Find where the given text appears and provide that cell's center as [x, y] coordinate. 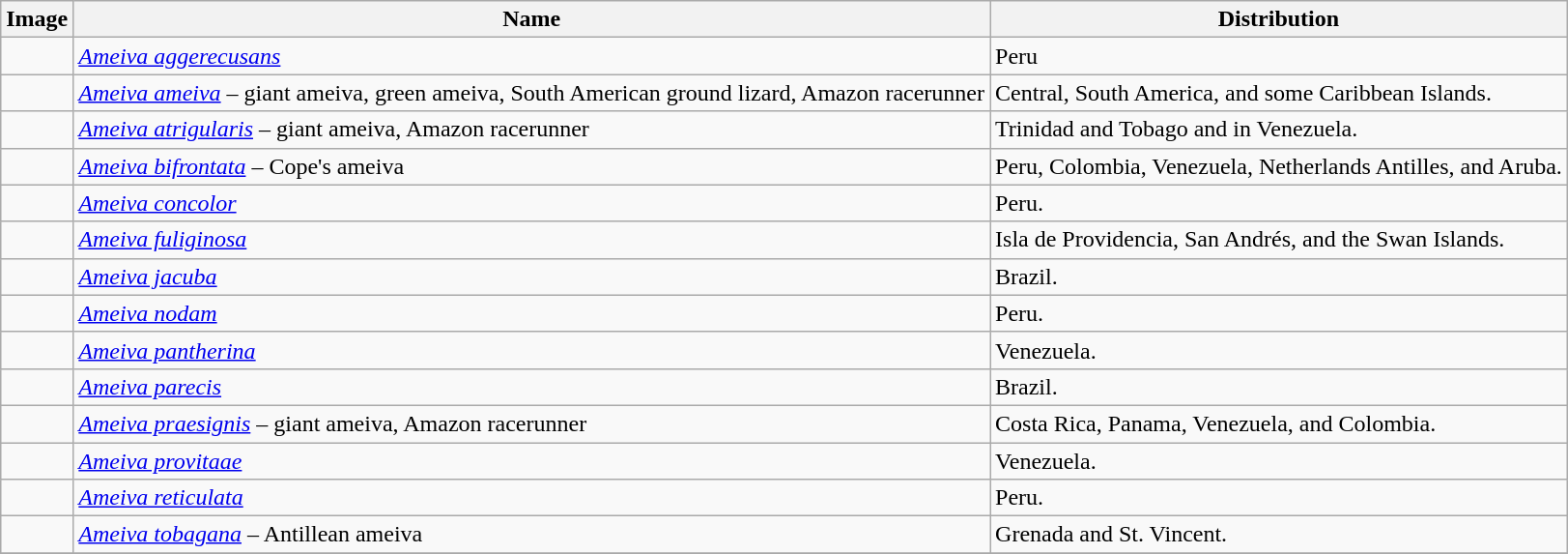
Ameiva aggerecusans [531, 56]
Peru [1279, 56]
Ameiva atrigularis – giant ameiva, Amazon racerunner [531, 130]
Ameiva provitaae [531, 461]
Ameiva reticulata [531, 498]
Ameiva tobagana – Antillean ameiva [531, 535]
Trinidad and Tobago and in Venezuela. [1279, 130]
Ameiva parecis [531, 387]
Isla de Providencia, San Andrés, and the Swan Islands. [1279, 240]
Ameiva concolor [531, 203]
Name [531, 19]
Ameiva ameiva – giant ameiva, green ameiva, South American ground lizard, Amazon racerunner [531, 93]
Grenada and St. Vincent. [1279, 535]
Ameiva praesignis – giant ameiva, Amazon racerunner [531, 423]
Central, South America, and some Caribbean Islands. [1279, 93]
Ameiva nodam [531, 313]
Ameiva jacuba [531, 277]
Costa Rica, Panama, Venezuela, and Colombia. [1279, 423]
Ameiva pantherina [531, 350]
Ameiva fuliginosa [531, 240]
Image [37, 19]
Distribution [1279, 19]
Peru, Colombia, Venezuela, Netherlands Antilles, and Aruba. [1279, 166]
Ameiva bifrontata – Cope's ameiva [531, 166]
